Detect which cell encompasses the target text, then output its (x, y) center coordinate. 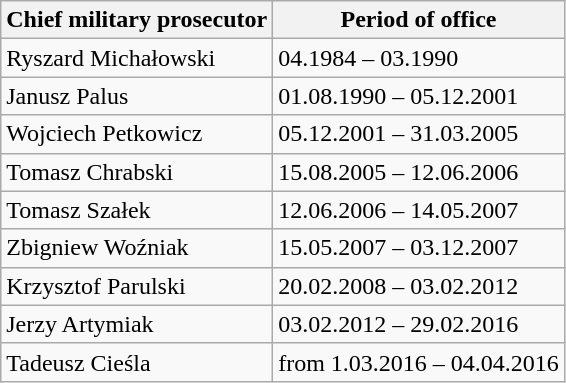
15.08.2005 – 12.06.2006 (419, 172)
01.08.1990 – 05.12.2001 (419, 96)
Tadeusz Cieśla (137, 362)
Period of office (419, 20)
05.12.2001 – 31.03.2005 (419, 134)
Chief military prosecutor (137, 20)
Tomasz Szałek (137, 210)
12.06.2006 – 14.05.2007 (419, 210)
Janusz Palus (137, 96)
Ryszard Michałowski (137, 58)
Krzysztof Parulski (137, 286)
20.02.2008 – 03.02.2012 (419, 286)
Jerzy Artymiak (137, 324)
03.02.2012 – 29.02.2016 (419, 324)
Wojciech Petkowicz (137, 134)
Tomasz Chrabski (137, 172)
15.05.2007 – 03.12.2007 (419, 248)
04.1984 – 03.1990 (419, 58)
from 1.03.2016 – 04.04.2016 (419, 362)
Zbigniew Woźniak (137, 248)
